From the cell containing the given text, extract its center point as (x, y) coordinate. 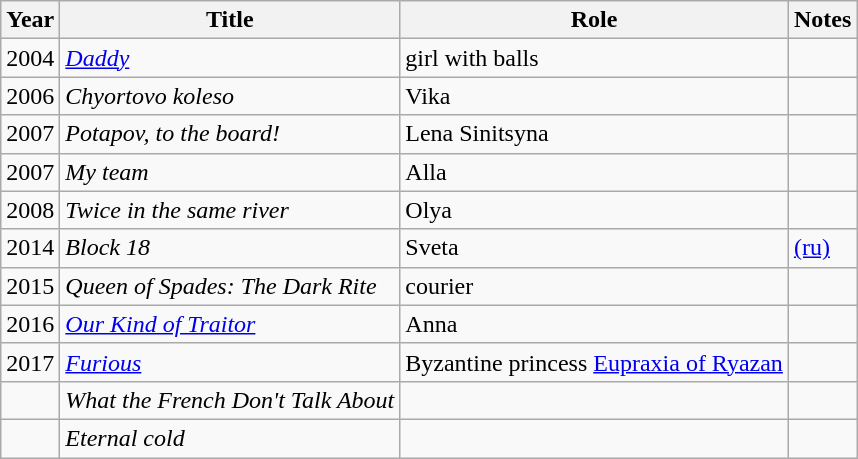
Title (230, 20)
My team (230, 172)
Vika (594, 96)
Queen of Spades: The Dark Rite (230, 286)
Furious (230, 362)
Block 18 (230, 248)
Notes (822, 20)
Sveta (594, 248)
Role (594, 20)
2016 (30, 324)
Twice in the same river (230, 210)
2008 (30, 210)
Lena Sinitsyna (594, 134)
Olya (594, 210)
girl with balls (594, 58)
Our Kind of Traitor (230, 324)
Chyortovo koleso (230, 96)
Eternal cold (230, 438)
2015 (30, 286)
2017 (30, 362)
What the French Don't Talk About (230, 400)
Potapov, to the board! (230, 134)
Anna (594, 324)
Daddy (230, 58)
2004 (30, 58)
Alla (594, 172)
courier (594, 286)
Year (30, 20)
Byzantine princess Eupraxia of Ryazan (594, 362)
(ru) (822, 248)
2014 (30, 248)
2006 (30, 96)
